Output the [X, Y] coordinate of the center of the cell containing the given text.  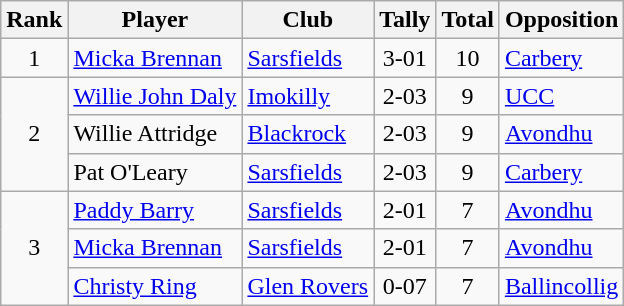
Pat O'Leary [155, 172]
Ballincollig [561, 286]
Willie John Daly [155, 96]
Willie Attridge [155, 134]
UCC [561, 96]
Club [308, 20]
Glen Rovers [308, 286]
10 [468, 58]
Player [155, 20]
Rank [34, 20]
Christy Ring [155, 286]
3 [34, 248]
3-01 [405, 58]
Tally [405, 20]
Opposition [561, 20]
Imokilly [308, 96]
Paddy Barry [155, 210]
1 [34, 58]
Total [468, 20]
Blackrock [308, 134]
0-07 [405, 286]
2 [34, 134]
